Return the (X, Y) coordinate for the center point of the cell that contains the specified text.  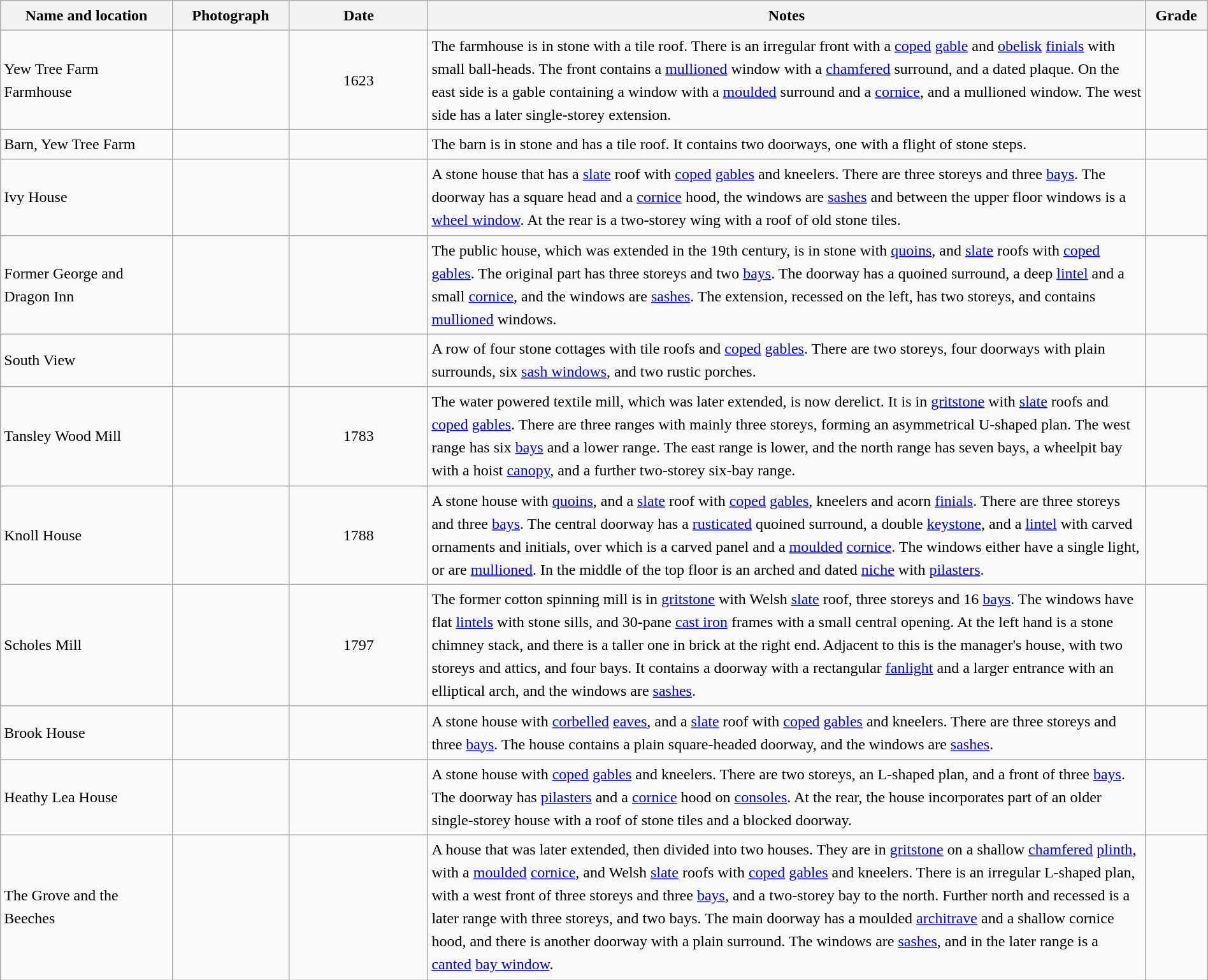
Date (359, 15)
Tansley Wood Mill (87, 436)
Brook House (87, 733)
The barn is in stone and has a tile roof. It contains two doorways, one with a flight of stone steps. (786, 144)
1788 (359, 535)
Scholes Mill (87, 645)
Barn, Yew Tree Farm (87, 144)
Notes (786, 15)
Former George and Dragon Inn (87, 284)
1623 (359, 80)
1783 (359, 436)
Ivy House (87, 198)
Heathy Lea House (87, 796)
South View (87, 361)
The Grove and the Beeches (87, 907)
Photograph (231, 15)
Name and location (87, 15)
1797 (359, 645)
Knoll House (87, 535)
Yew Tree Farm Farmhouse (87, 80)
Grade (1176, 15)
